Pinpoint the cell where the given text exists, returning its [x, y] midpoint coordinate. 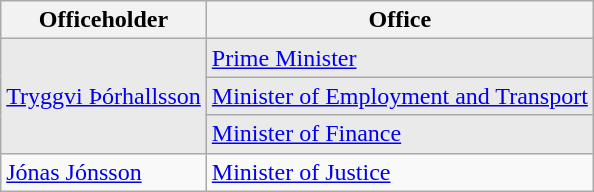
Minister of Finance [400, 134]
Jónas Jónsson [104, 172]
Tryggvi Þórhallsson [104, 96]
Minister of Employment and Transport [400, 96]
Prime Minister [400, 58]
Office [400, 20]
Officeholder [104, 20]
Minister of Justice [400, 172]
